Search for the cell housing the specified text and yield its (x, y) center coordinate. 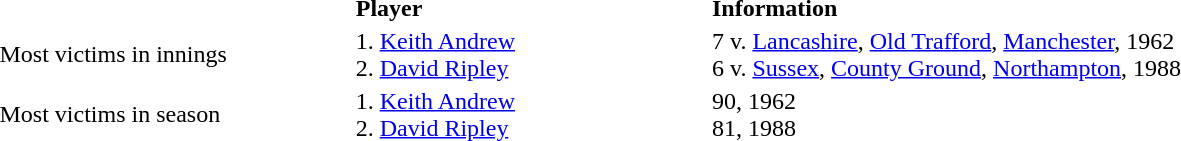
1. Keith Andrew2. David Ripley (530, 54)
